For the text-containing cell, return its midpoint in [X, Y] coordinate format. 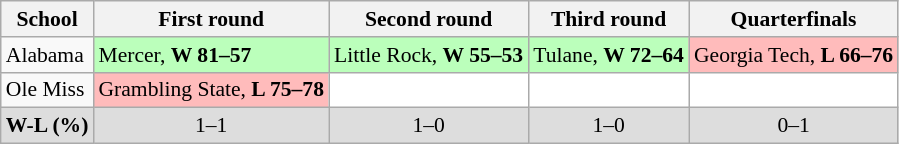
Second round [428, 19]
Quarterfinals [794, 19]
Third round [608, 19]
School [48, 19]
Little Rock, W 55–53 [428, 55]
Georgia Tech, L 66–76 [794, 55]
W-L (%) [48, 126]
Alabama [48, 55]
0–1 [794, 126]
Mercer, W 81–57 [211, 55]
Tulane, W 72–64 [608, 55]
1–1 [211, 126]
Ole Miss [48, 90]
Grambling State, L 75–78 [211, 90]
First round [211, 19]
